Locate the cell with the specified text and output its (x, y) center coordinate. 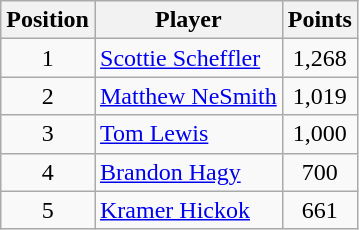
Tom Lewis (188, 134)
2 (48, 96)
Matthew NeSmith (188, 96)
1,019 (320, 96)
661 (320, 210)
Kramer Hickok (188, 210)
Brandon Hagy (188, 172)
3 (48, 134)
Scottie Scheffler (188, 58)
1,000 (320, 134)
700 (320, 172)
5 (48, 210)
Position (48, 20)
1,268 (320, 58)
Points (320, 20)
Player (188, 20)
1 (48, 58)
4 (48, 172)
